Determine the (x, y) coordinate at the center of the cell enclosing the given text.  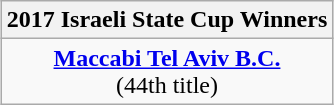
2017 Israeli State Cup Winners (167, 20)
Maccabi Tel Aviv B.C.(44th title) (167, 72)
